Capture the cell that displays the provided text and extract its (X, Y) central coordinate. 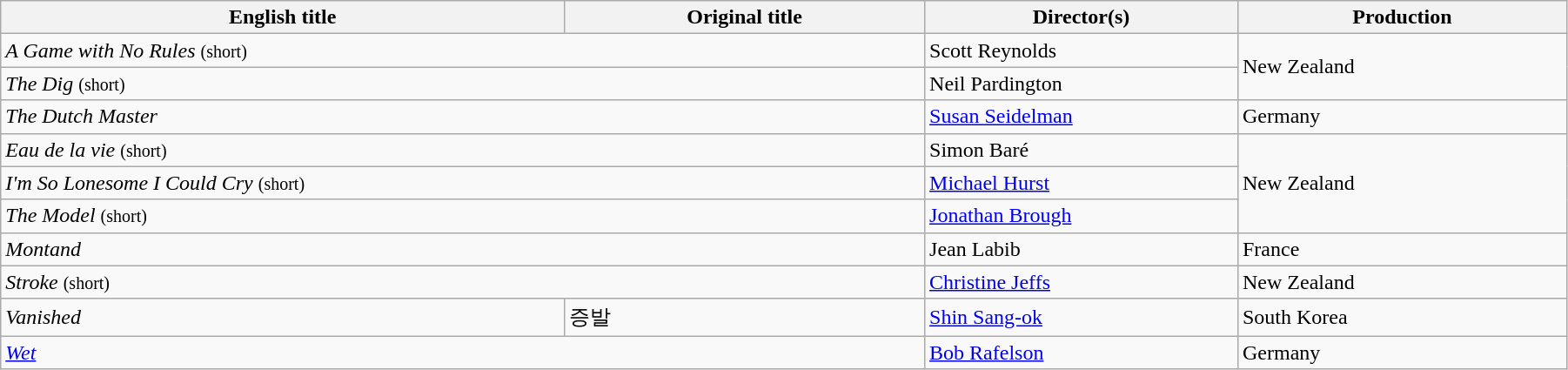
Production (1402, 17)
Jonathan Brough (1082, 216)
Director(s) (1082, 17)
Neil Pardington (1082, 84)
Bob Rafelson (1082, 353)
Christine Jeffs (1082, 282)
Shin Sang-ok (1082, 317)
South Korea (1402, 317)
The Model (short) (463, 216)
The Dutch Master (463, 117)
Eau de la vie (short) (463, 150)
증발 (745, 317)
Scott Reynolds (1082, 50)
Original title (745, 17)
The Dig (short) (463, 84)
Susan Seidelman (1082, 117)
Jean Labib (1082, 249)
Vanished (283, 317)
Stroke (short) (463, 282)
A Game with No Rules (short) (463, 50)
Michael Hurst (1082, 183)
Montand (463, 249)
I'm So Lonesome I Could Cry (short) (463, 183)
Wet (463, 353)
Simon Baré (1082, 150)
France (1402, 249)
English title (283, 17)
